From the cell containing the given text, extract its center point as (X, Y) coordinate. 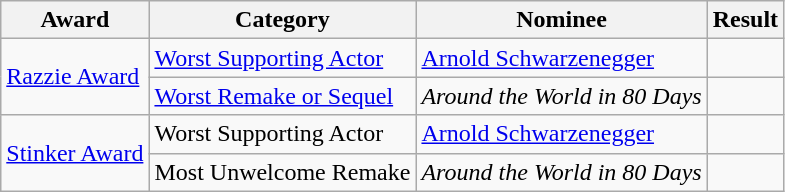
Result (745, 20)
Most Unwelcome Remake (282, 172)
Stinker Award (75, 153)
Nominee (562, 20)
Razzie Award (75, 77)
Worst Remake or Sequel (282, 96)
Category (282, 20)
Award (75, 20)
